Scan for the cell matching the given text and deliver its [x, y] coordinate at center. 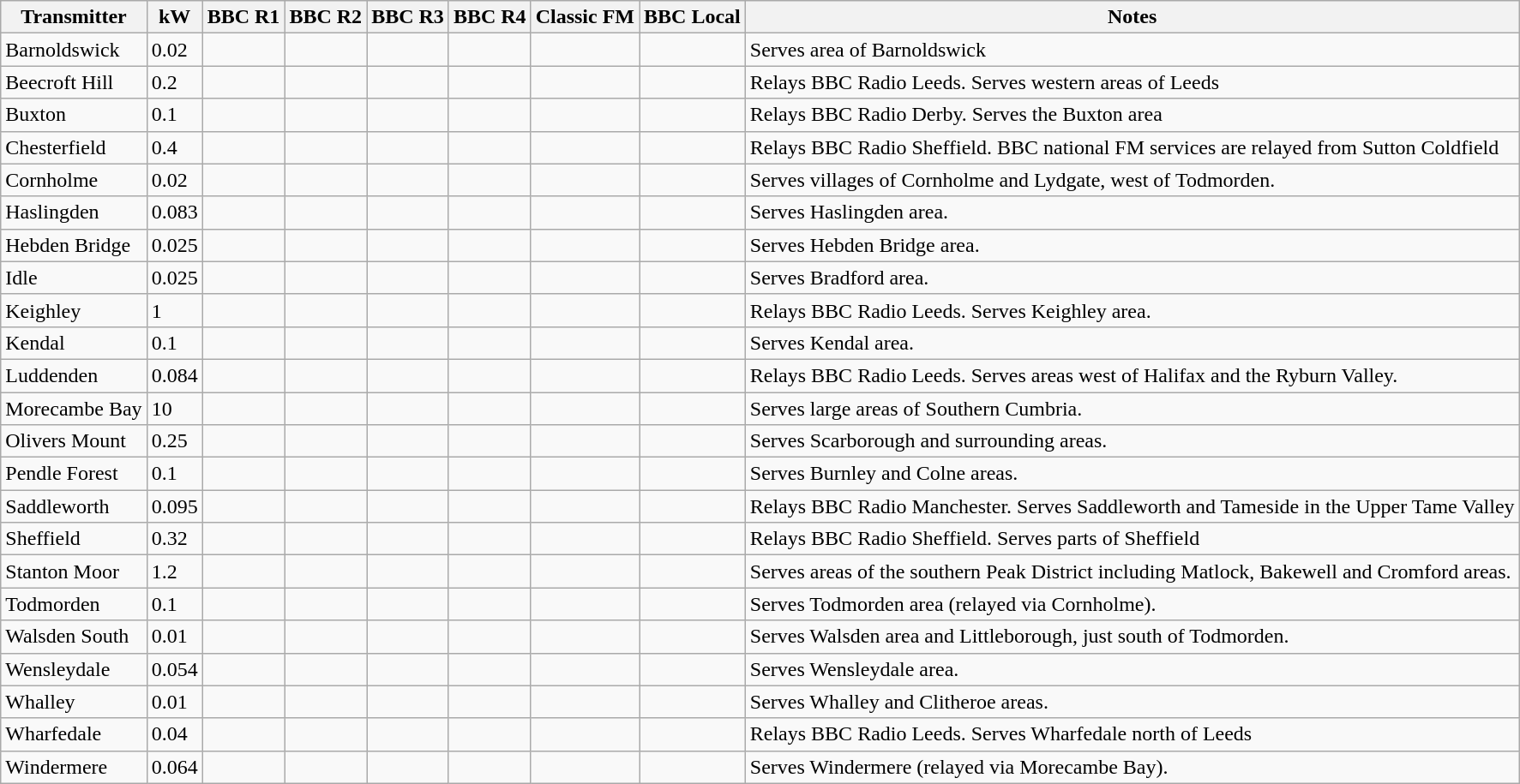
Serves Wensleydale area. [1132, 669]
Relays BBC Radio Manchester. Serves Saddleworth and Tameside in the Upper Tame Valley [1132, 506]
Serves Todmorden area (relayed via Cornholme). [1132, 604]
Serves Kendal area. [1132, 343]
Beecroft Hill [74, 82]
Wensleydale [74, 669]
Pendle Forest [74, 474]
Cornholme [74, 180]
Serves Burnley and Colne areas. [1132, 474]
BBC Local [693, 17]
Relays BBC Radio Derby. Serves the Buxton area [1132, 115]
Buxton [74, 115]
0.32 [175, 539]
Relays BBC Radio Sheffield. Serves parts of Sheffield [1132, 539]
Luddenden [74, 375]
Barnoldswick [74, 50]
BBC R2 [326, 17]
Haslingden [74, 212]
0.25 [175, 441]
0.2 [175, 82]
Serves areas of the southern Peak District including Matlock, Bakewell and Cromford areas. [1132, 572]
0.4 [175, 147]
Saddleworth [74, 506]
Idle [74, 278]
Notes [1132, 17]
Serves Walsden area and Littleborough, just south of Todmorden. [1132, 637]
BBC R4 [490, 17]
Walsden South [74, 637]
Relays BBC Radio Leeds. Serves Wharfedale north of Leeds [1132, 734]
Relays BBC Radio Leeds. Serves areas west of Halifax and the Ryburn Valley. [1132, 375]
Stanton Moor [74, 572]
Todmorden [74, 604]
BBC R1 [243, 17]
Serves area of Barnoldswick [1132, 50]
Morecambe Bay [74, 409]
0.095 [175, 506]
BBC R3 [408, 17]
0.083 [175, 212]
Serves villages of Cornholme and Lydgate, west of Todmorden. [1132, 180]
Transmitter [74, 17]
Serves Bradford area. [1132, 278]
kW [175, 17]
Serves large areas of Southern Cumbria. [1132, 409]
Sheffield [74, 539]
1.2 [175, 572]
0.04 [175, 734]
0.054 [175, 669]
Serves Whalley and Clitheroe areas. [1132, 702]
Kendal [74, 343]
Serves Windermere (relayed via Morecambe Bay). [1132, 767]
Relays BBC Radio Sheffield. BBC national FM services are relayed from Sutton Coldfield [1132, 147]
Chesterfield [74, 147]
Windermere [74, 767]
0.084 [175, 375]
Wharfedale [74, 734]
Hebden Bridge [74, 245]
Olivers Mount [74, 441]
Classic FM [585, 17]
Serves Haslingden area. [1132, 212]
Relays BBC Radio Leeds. Serves western areas of Leeds [1132, 82]
Serves Hebden Bridge area. [1132, 245]
0.064 [175, 767]
Keighley [74, 310]
Serves Scarborough and surrounding areas. [1132, 441]
Relays BBC Radio Leeds. Serves Keighley area. [1132, 310]
1 [175, 310]
10 [175, 409]
Whalley [74, 702]
